Return (x, y) of the center of cell containing provided text 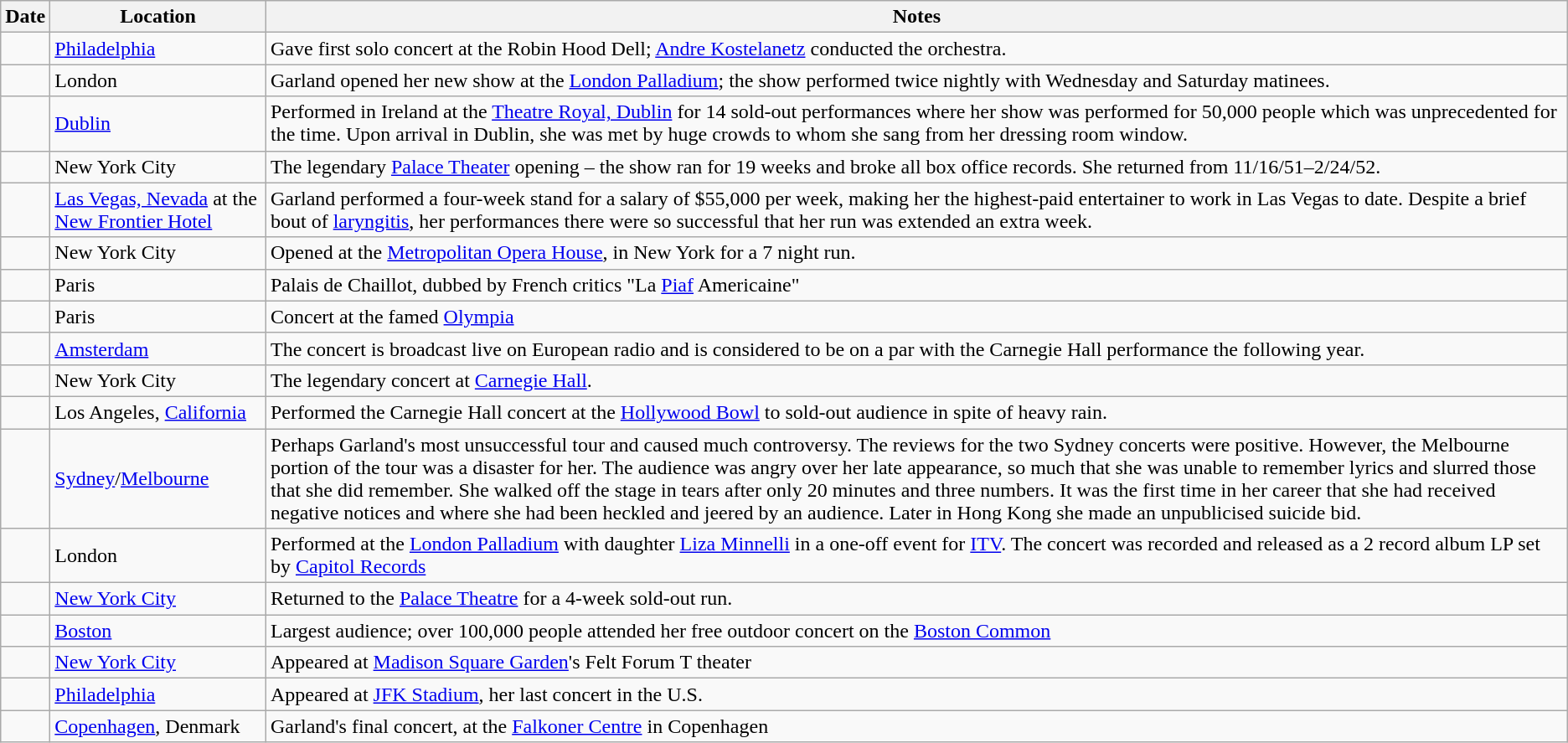
Los Angeles, California (158, 412)
Dublin (158, 124)
Notes (916, 17)
Garland's final concert, at the Falkoner Centre in Copenhagen (916, 726)
Gave first solo concert at the Robin Hood Dell; Andre Kostelanetz conducted the orchestra. (916, 49)
Sydney/Melbourne (158, 479)
Palais de Chaillot, dubbed by French critics "La Piaf Americaine" (916, 285)
Performed the Carnegie Hall concert at the Hollywood Bowl to sold-out audience in spite of heavy rain. (916, 412)
Location (158, 17)
Largest audience; over 100,000 people attended her free outdoor concert on the Boston Common (916, 631)
Concert at the famed Olympia (916, 317)
Opened at the Metropolitan Opera House, in New York for a 7 night run. (916, 253)
The legendary Palace Theater opening – the show ran for 19 weeks and broke all box office records. She returned from 11/16/51–2/24/52. (916, 167)
Appeared at Madison Square Garden's Felt Forum T theater (916, 663)
Boston (158, 631)
The legendary concert at Carnegie Hall. (916, 380)
Las Vegas, Nevada at the New Frontier Hotel (158, 209)
Appeared at JFK Stadium, her last concert in the U.S. (916, 694)
The concert is broadcast live on European radio and is considered to be on a par with the Carnegie Hall performance the following year. (916, 348)
Returned to the Palace Theatre for a 4-week sold-out run. (916, 599)
Date (25, 17)
Copenhagen, Denmark (158, 726)
Amsterdam (158, 348)
Garland opened her new show at the London Palladium; the show performed twice nightly with Wednesday and Saturday matinees. (916, 80)
